Detect which cell encompasses the target text, then output its [X, Y] center coordinate. 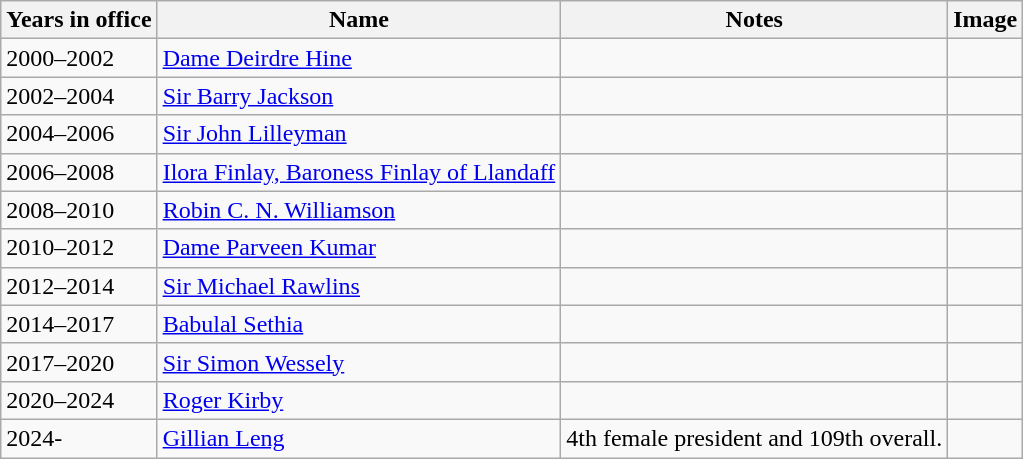
2000–2002 [79, 58]
2024- [79, 438]
2002–2004 [79, 96]
Gillian Leng [359, 438]
Years in office [79, 20]
Image [986, 20]
Robin C. N. Williamson [359, 210]
Name [359, 20]
Sir Barry Jackson [359, 96]
2017–2020 [79, 362]
2014–2017 [79, 324]
2020–2024 [79, 400]
Babulal Sethia [359, 324]
2008–2010 [79, 210]
Sir John Lilleyman [359, 134]
Notes [754, 20]
Ilora Finlay, Baroness Finlay of Llandaff [359, 172]
2006–2008 [79, 172]
Sir Michael Rawlins [359, 286]
4th female president and 109th overall. [754, 438]
Dame Deirdre Hine [359, 58]
Dame Parveen Kumar [359, 248]
Sir Simon Wessely [359, 362]
Roger Kirby [359, 400]
2004–2006 [79, 134]
2010–2012 [79, 248]
2012–2014 [79, 286]
